For the text-containing cell, return its midpoint in (x, y) coordinate format. 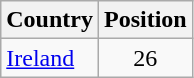
Ireland (50, 58)
Position (145, 20)
Country (50, 20)
26 (145, 58)
